Scan for the cell matching the given text and deliver its (X, Y) coordinate at center. 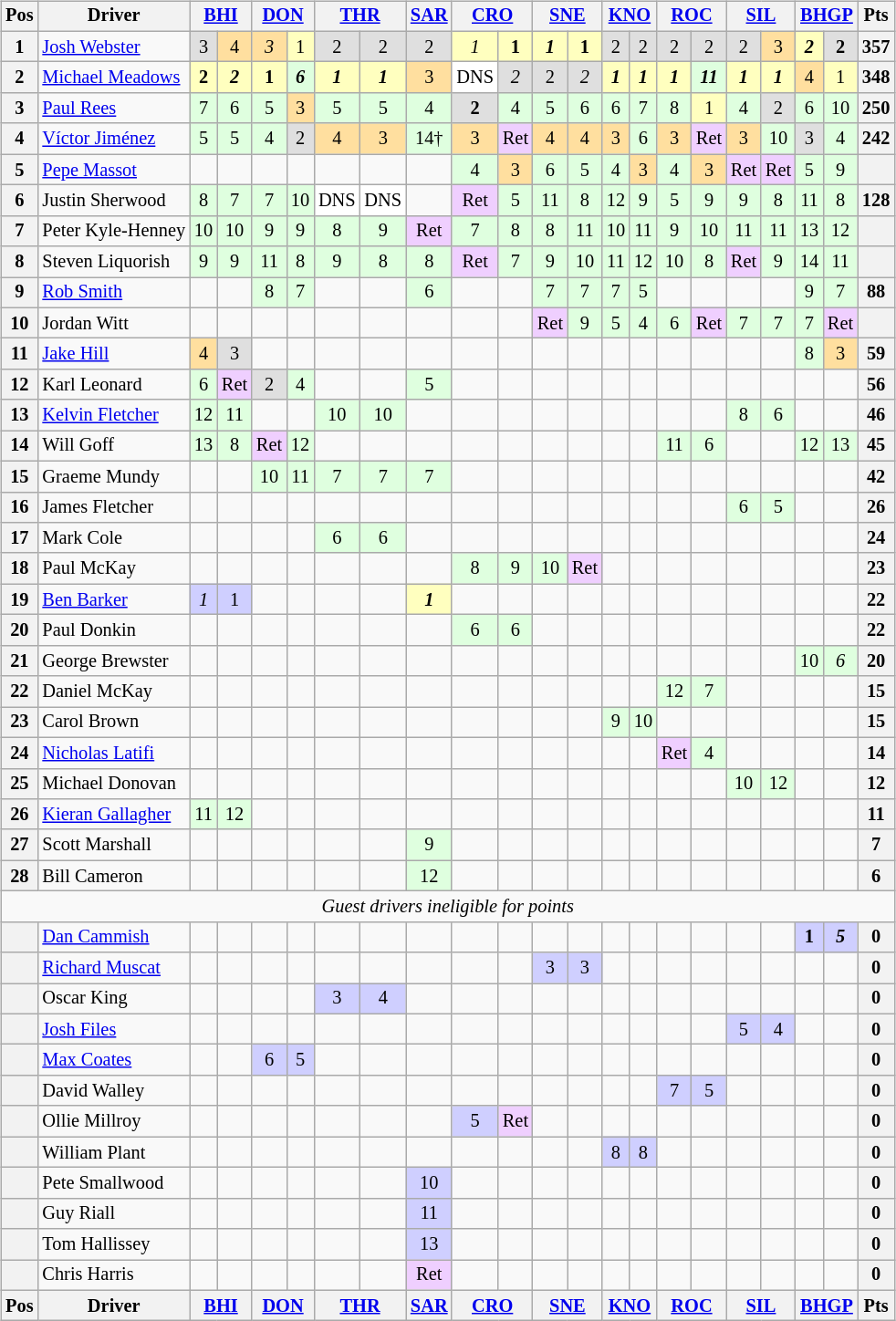
18 (19, 568)
Daniel McKay (113, 692)
Pete Smallwood (113, 1183)
Paul McKay (113, 568)
42 (876, 476)
Will Goff (113, 446)
Guest drivers ineligible for points (447, 907)
Michael Meadows (113, 78)
Guy Riall (113, 1213)
Kelvin Fletcher (113, 415)
59 (876, 354)
Dan Cammish (113, 937)
Chris Harris (113, 1275)
Steven Liquorish (113, 262)
Kieran Gallagher (113, 815)
357 (876, 47)
16 (19, 507)
14† (429, 139)
56 (876, 385)
348 (876, 78)
Michael Donovan (113, 784)
Víctor Jiménez (113, 139)
242 (876, 139)
88 (876, 293)
25 (19, 784)
David Walley (113, 1091)
Jordan Witt (113, 323)
17 (19, 538)
19 (19, 599)
Pepe Massot (113, 170)
Josh Webster (113, 47)
William Plant (113, 1152)
27 (19, 845)
Graeme Mundy (113, 476)
Josh Files (113, 1029)
Scott Marshall (113, 845)
Richard Muscat (113, 968)
250 (876, 109)
Rob Smith (113, 293)
Paul Rees (113, 109)
Oscar King (113, 999)
Justin Sherwood (113, 201)
Carol Brown (113, 723)
George Brewster (113, 660)
Bill Cameron (113, 876)
Karl Leonard (113, 385)
Ollie Millroy (113, 1121)
21 (19, 660)
Mark Cole (113, 538)
128 (876, 201)
45 (876, 446)
46 (876, 415)
Max Coates (113, 1060)
Nicholas Latifi (113, 753)
Ben Barker (113, 599)
James Fletcher (113, 507)
28 (19, 876)
Jake Hill (113, 354)
Paul Donkin (113, 630)
Tom Hallissey (113, 1244)
Peter Kyle-Henney (113, 231)
